Pinpoint the cell where the given text exists, returning its (X, Y) midpoint coordinate. 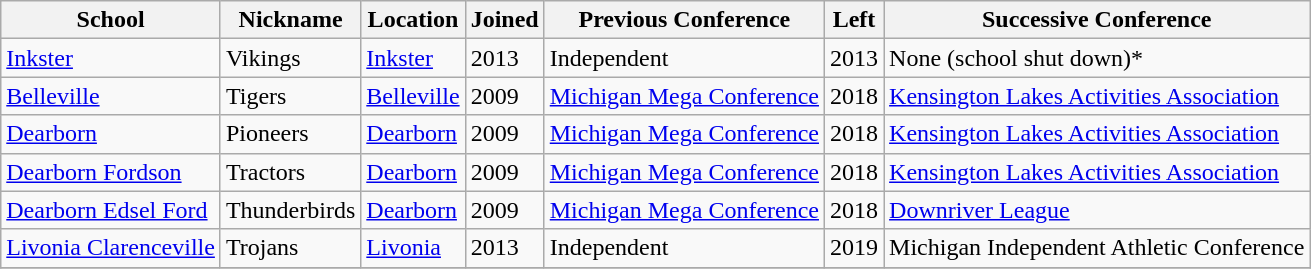
Left (854, 20)
Previous Conference (684, 20)
Dearborn Fordson (111, 172)
Downriver League (1097, 210)
Trojans (290, 248)
Pioneers (290, 134)
Dearborn Edsel Ford (111, 210)
2019 (854, 248)
School (111, 20)
Location (413, 20)
Tractors (290, 172)
Michigan Independent Athletic Conference (1097, 248)
None (school shut down)* (1097, 58)
Joined (504, 20)
Nickname (290, 20)
Vikings (290, 58)
Successive Conference (1097, 20)
Thunderbirds (290, 210)
Livonia Clarenceville (111, 248)
Tigers (290, 96)
Livonia (413, 248)
